From the cell containing the given text, extract its center point as [x, y] coordinate. 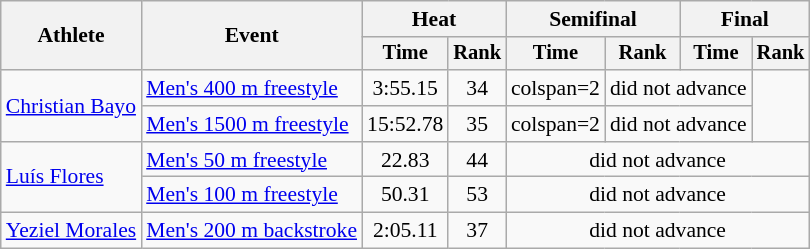
Athlete [71, 36]
53 [477, 195]
50.31 [405, 195]
Men's 400 m freestyle [252, 88]
Christian Bayo [71, 106]
Men's 1500 m freestyle [252, 124]
3:55.15 [405, 88]
Men's 100 m freestyle [252, 195]
Men's 50 m freestyle [252, 160]
22.83 [405, 160]
Men's 200 m backstroke [252, 231]
15:52.78 [405, 124]
37 [477, 231]
35 [477, 124]
Final [744, 19]
Semifinal [593, 19]
44 [477, 160]
34 [477, 88]
Event [252, 36]
Luís Flores [71, 178]
2:05.11 [405, 231]
Yeziel Morales [71, 231]
Heat [434, 19]
